Detect which cell encompasses the target text, then output its (X, Y) center coordinate. 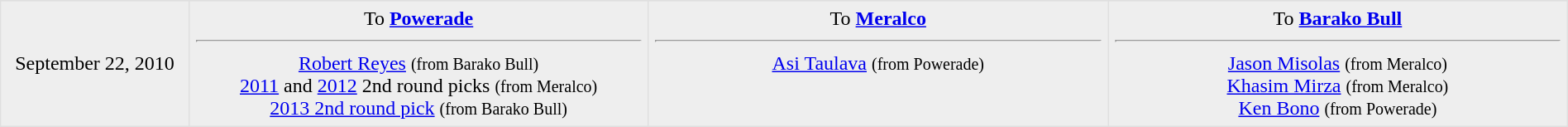
September 22, 2010 (95, 64)
To Barako BullJason Misolas (from Meralco)Khasim Mirza (from Meralco)Ken Bono (from Powerade) (1338, 64)
To MeralcoAsi Taulava (from Powerade) (878, 64)
To PoweradeRobert Reyes (from Barako Bull)2011 and 2012 2nd round picks (from Meralco)2013 2nd round pick (from Barako Bull) (418, 64)
